Find where the given text appears and provide that cell's center as (x, y) coordinate. 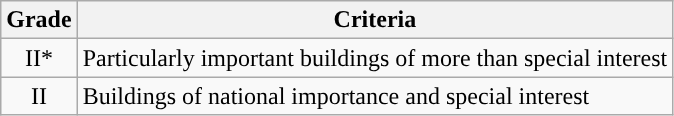
Particularly important buildings of more than special interest (375, 58)
Grade (39, 20)
II (39, 96)
Criteria (375, 20)
Buildings of national importance and special interest (375, 96)
II* (39, 58)
